Pinpoint the cell where the given text exists, returning its [x, y] midpoint coordinate. 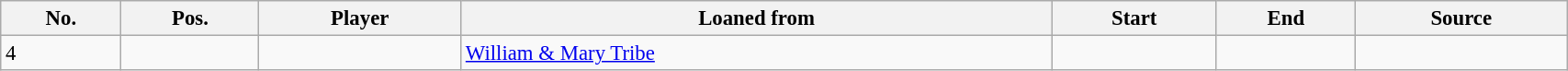
William & Mary Tribe [757, 53]
No. [61, 18]
End [1286, 18]
Start [1134, 18]
4 [61, 53]
Pos. [190, 18]
Player [360, 18]
Source [1461, 18]
Loaned from [757, 18]
